Capture the cell that displays the provided text and extract its (X, Y) central coordinate. 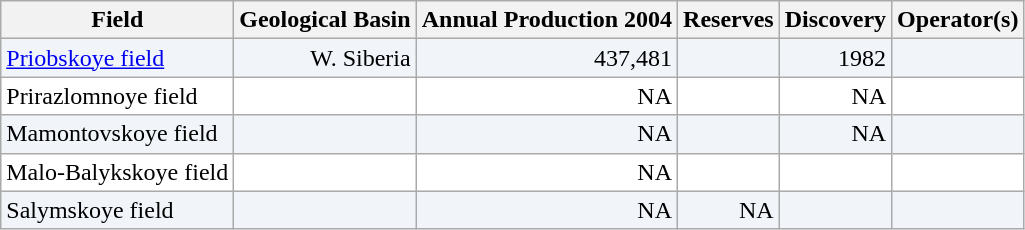
Priobskoye field (118, 58)
Mamontovskoye field (118, 134)
Reserves (729, 20)
Prirazlomnoye field (118, 96)
Operator(s) (958, 20)
W. Siberia (325, 58)
Salymskoye field (118, 210)
Malo-Balykskoye field (118, 172)
Field (118, 20)
Geological Basin (325, 20)
Discovery (835, 20)
437,481 (546, 58)
Annual Production 2004 (546, 20)
1982 (835, 58)
